For the text-containing cell, return its midpoint in [x, y] coordinate format. 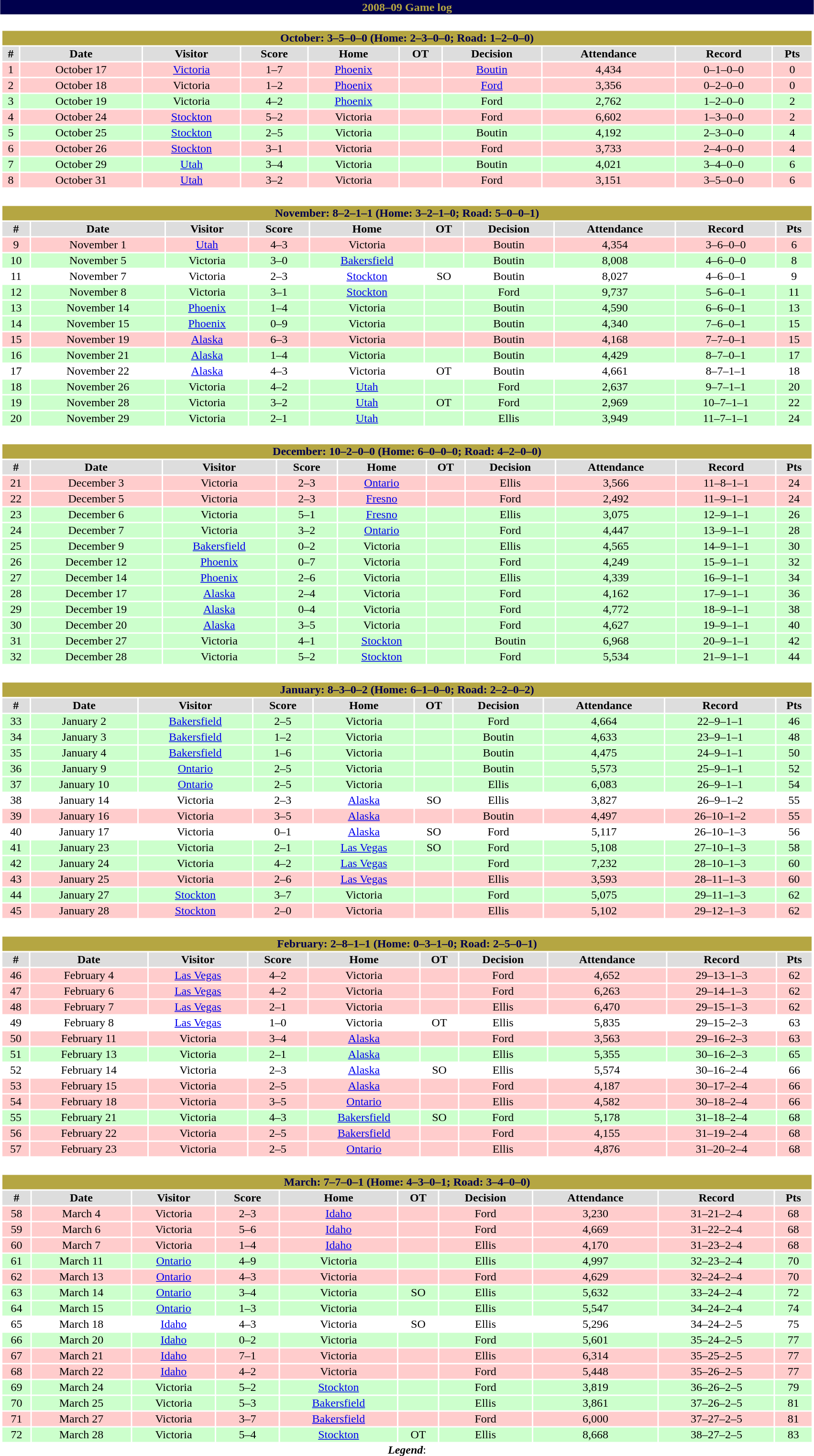
February 15 [89, 1086]
79 [793, 1387]
37–27–2–5 [716, 1419]
5,102 [604, 911]
5,075 [604, 895]
4,162 [616, 594]
4–1 [307, 641]
59 [16, 1229]
5–4 [248, 1435]
November 26 [98, 387]
30–17–2–4 [721, 1086]
January 27 [84, 895]
41 [16, 847]
7 [11, 164]
February 23 [89, 1149]
67 [16, 1356]
March 24 [81, 1387]
9–7–1–1 [726, 387]
4,661 [615, 371]
November 8 [98, 292]
4–6–0–1 [726, 276]
4,155 [607, 1134]
5,108 [604, 847]
19–9–1–1 [726, 625]
3–6–0–0 [726, 245]
October 25 [81, 133]
5,178 [607, 1117]
6,000 [595, 1419]
2,969 [615, 402]
November 1 [98, 245]
1–0 [277, 1023]
4,434 [608, 69]
33–24–2–4 [716, 1292]
26–10–1–3 [720, 832]
11–7–1–1 [726, 419]
November 29 [98, 419]
5,534 [616, 657]
November 14 [98, 308]
36–26–2–5 [716, 1387]
21 [16, 483]
February 14 [89, 1070]
3,819 [595, 1387]
4,633 [604, 737]
2,637 [615, 387]
January 10 [84, 784]
4,168 [615, 339]
8,027 [615, 276]
December 19 [96, 609]
8,668 [595, 1435]
4,664 [604, 721]
29–11–1–3 [720, 895]
9,737 [615, 292]
61 [16, 1261]
December 20 [96, 625]
2,762 [608, 101]
5,117 [604, 832]
30–16–2–3 [721, 1054]
29–13–1–3 [721, 976]
3,949 [615, 419]
0–9 [279, 324]
4,627 [616, 625]
January 23 [84, 847]
6,968 [616, 641]
17–9–1–1 [726, 594]
7–7–0–1 [726, 339]
47 [15, 991]
3,075 [616, 514]
March 11 [81, 1261]
31–19–2–4 [721, 1134]
October: 3–5–0–0 (Home: 2–3–0–0; Road: 1–2–0–0) [407, 38]
2,492 [616, 499]
4,447 [616, 531]
March 4 [81, 1214]
10–7–1–1 [726, 402]
25–9–1–1 [720, 769]
4,192 [608, 133]
29–15–2–3 [721, 1023]
3,827 [604, 800]
January: 8–3–0–2 (Home: 6–1–0–0; Road: 2–2–0–2) [407, 689]
6,314 [595, 1356]
February 21 [89, 1117]
December 9 [96, 546]
5 [11, 133]
23–9–1–1 [720, 737]
3–4–0–0 [724, 164]
November 19 [98, 339]
4,354 [615, 245]
29–16–2–3 [721, 1039]
31–20–2–4 [721, 1149]
October 24 [81, 117]
27 [16, 578]
75 [793, 1324]
8–7–1–1 [726, 371]
3–0 [279, 261]
33 [16, 721]
4,997 [595, 1261]
February 22 [89, 1134]
October 17 [81, 69]
14–9–1–1 [726, 546]
31 [16, 641]
November 7 [98, 276]
31–21–2–4 [716, 1214]
January 25 [84, 879]
March 25 [81, 1403]
5,574 [607, 1070]
26–9–1–1 [720, 784]
February 13 [89, 1054]
October 29 [81, 164]
7–1 [248, 1356]
27–10–1–3 [720, 847]
21–9–1–1 [726, 657]
January 16 [84, 816]
6,602 [608, 117]
December 5 [96, 499]
4,565 [616, 546]
11–9–1–1 [726, 499]
43 [16, 879]
1–3–0–0 [724, 117]
6–6–0–1 [726, 308]
December 3 [96, 483]
23 [16, 514]
6,083 [604, 784]
13–9–1–1 [726, 531]
February: 2–8–1–1 (Home: 0–3–1–0; Road: 2–5–0–1) [407, 944]
March 14 [81, 1292]
5–6 [248, 1229]
10 [16, 261]
October 19 [81, 101]
November 5 [98, 261]
January 17 [84, 832]
35–25–2–5 [716, 1356]
7–6–0–1 [726, 324]
39 [16, 816]
5–6–0–1 [726, 292]
4,652 [607, 976]
15–9–1–1 [726, 562]
December 27 [96, 641]
31–23–2–4 [716, 1245]
45 [16, 911]
3,563 [607, 1039]
2–4–0–0 [724, 149]
4–6–0–0 [726, 261]
1 [11, 69]
March 21 [81, 1356]
4,475 [604, 753]
March 15 [81, 1309]
December: 10–2–0–0 (Home: 6–0–0–0; Road: 4–2–0–0) [407, 451]
28–10–1–3 [720, 864]
January 24 [84, 864]
December 6 [96, 514]
4–9 [248, 1261]
March 20 [81, 1340]
October 18 [81, 86]
3,356 [608, 86]
5,601 [595, 1340]
35–26–2–5 [716, 1372]
5,632 [595, 1292]
3,151 [608, 180]
26–10–1–2 [720, 816]
January 9 [84, 769]
February 8 [89, 1023]
4,590 [615, 308]
35 [16, 753]
December 28 [96, 657]
0–4 [307, 609]
5,573 [604, 769]
1–3 [248, 1309]
29 [16, 609]
February 11 [89, 1039]
57 [15, 1149]
3,566 [616, 483]
1–6 [283, 753]
32–24–2–4 [716, 1277]
26–9–1–2 [720, 800]
October 26 [81, 149]
30–18–2–4 [721, 1102]
35–24–2–5 [716, 1340]
5,835 [607, 1023]
74 [793, 1309]
0–7 [307, 562]
March 18 [81, 1324]
1–2–0–0 [724, 101]
3,733 [608, 149]
4,021 [608, 164]
4,497 [604, 816]
51 [15, 1054]
14 [16, 324]
29–15–1–3 [721, 1007]
February 7 [89, 1007]
6–3 [279, 339]
5,355 [607, 1054]
31–22–2–4 [716, 1229]
October 31 [81, 180]
January 14 [84, 800]
30–16–2–4 [721, 1070]
29–12–1–3 [720, 911]
24–9–1–1 [720, 753]
83 [793, 1435]
4,876 [607, 1149]
25 [16, 546]
January 28 [84, 911]
22–9–1–1 [720, 721]
6,470 [607, 1007]
2–4 [307, 594]
March 13 [81, 1277]
3,230 [595, 1214]
4,669 [595, 1229]
4,187 [607, 1086]
37–26–2–5 [716, 1403]
December 7 [96, 531]
December 14 [96, 578]
34–24–2–5 [716, 1324]
5–3 [248, 1403]
December 17 [96, 594]
4,249 [616, 562]
31–18–2–4 [721, 1117]
5,448 [595, 1372]
2–3–0–0 [724, 133]
March 6 [81, 1229]
8–7–0–1 [726, 356]
1–7 [275, 69]
3,861 [595, 1403]
12–9–1–1 [726, 514]
4,429 [615, 356]
November 15 [98, 324]
4,170 [595, 1245]
5,547 [595, 1309]
37 [16, 784]
20–9–1–1 [726, 641]
16–9–1–1 [726, 578]
69 [16, 1387]
November 21 [98, 356]
March: 7–7–0–1 (Home: 4–3–0–1; Road: 3–4–0–0) [407, 1182]
January 3 [84, 737]
2–0 [283, 911]
34–24–2–4 [716, 1309]
0–1 [283, 832]
32–23–2–4 [716, 1261]
March 7 [81, 1245]
4,772 [616, 609]
February 6 [89, 991]
January 4 [84, 753]
6,263 [607, 991]
December 12 [96, 562]
18–9–1–1 [726, 609]
4,582 [607, 1102]
November: 8–2–1–1 (Home: 3–2–1–0; Road: 5–0–0–1) [407, 213]
29–14–1–3 [721, 991]
64 [16, 1309]
16 [16, 356]
53 [15, 1086]
19 [16, 402]
March 28 [81, 1435]
November 28 [98, 402]
49 [15, 1023]
7,232 [604, 864]
November 22 [98, 371]
5,296 [595, 1324]
0–1–0–0 [724, 69]
11–8–1–1 [726, 483]
38–27–2–5 [716, 1435]
3,593 [604, 879]
February 4 [89, 976]
March 27 [81, 1419]
28–11–1–3 [720, 879]
4,339 [616, 578]
12 [16, 292]
0–2–0–0 [724, 86]
5–1 [307, 514]
8,008 [615, 261]
71 [16, 1419]
3 [11, 101]
January 2 [84, 721]
3–5–0–0 [724, 180]
4,340 [615, 324]
2008–09 Game log [407, 7]
4,629 [595, 1277]
February 18 [89, 1102]
March 22 [81, 1372]
